Determine the [x, y] coordinate at the center of the cell enclosing the given text.  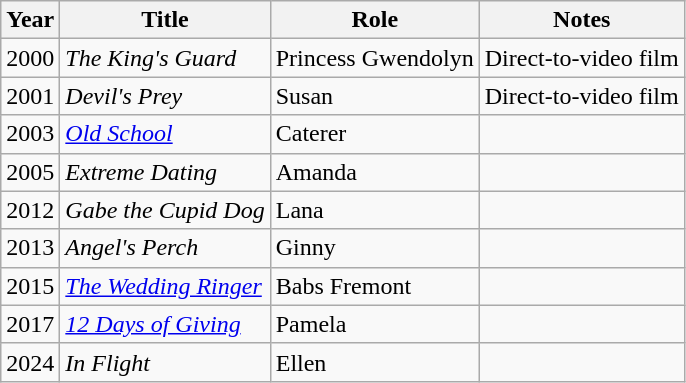
Year [30, 20]
Caterer [374, 134]
Old School [165, 134]
2003 [30, 134]
The Wedding Ringer [165, 286]
2024 [30, 362]
Susan [374, 96]
Title [165, 20]
Devil's Prey [165, 96]
2005 [30, 172]
Babs Fremont [374, 286]
2001 [30, 96]
2017 [30, 324]
Extreme Dating [165, 172]
12 Days of Giving [165, 324]
Pamela [374, 324]
Amanda [374, 172]
Ginny [374, 248]
Notes [582, 20]
Gabe the Cupid Dog [165, 210]
2012 [30, 210]
Role [374, 20]
Ellen [374, 362]
Princess Gwendolyn [374, 58]
The King's Guard [165, 58]
In Flight [165, 362]
2015 [30, 286]
Angel's Perch [165, 248]
2013 [30, 248]
2000 [30, 58]
Lana [374, 210]
